Capture the cell that displays the provided text and extract its [X, Y] central coordinate. 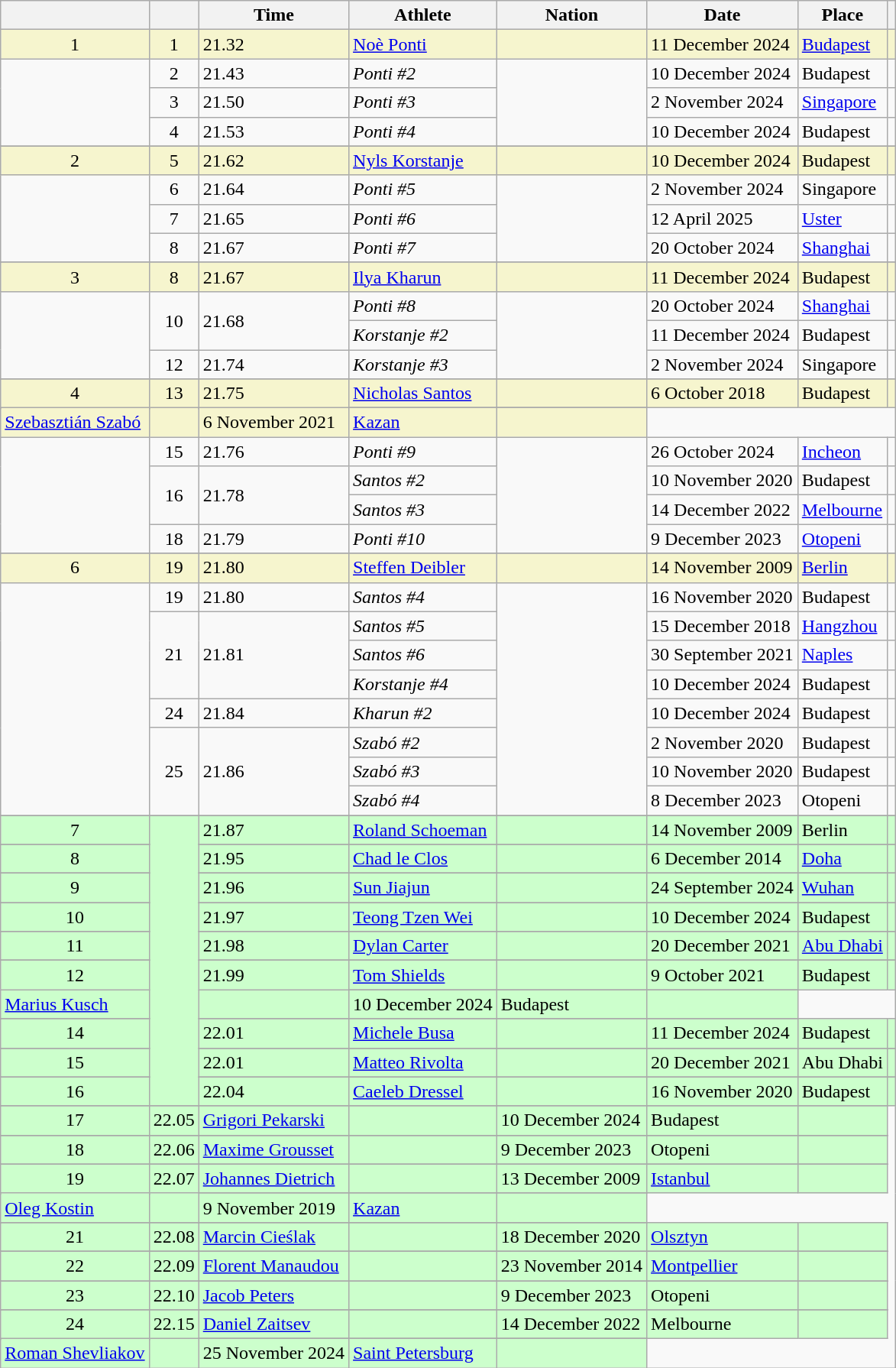
Teong Tzen Wei [423, 917]
21.81 [273, 655]
Doha [842, 859]
21.78 [273, 495]
Ponti #6 [423, 219]
22.15 [174, 1324]
22.09 [174, 1266]
13 [174, 394]
23 [75, 1295]
6 October 2018 [723, 394]
Maxime Grousset [273, 1149]
22.05 [174, 1120]
Matteo Rivolta [423, 1062]
Ponti #4 [423, 131]
Oleg Kostin [75, 1208]
Korstanje #3 [423, 365]
11 [75, 946]
Nicholas Santos [423, 394]
21.32 [273, 44]
21.68 [273, 320]
Ponti #8 [423, 306]
Szabó #3 [423, 771]
21.62 [273, 160]
Santos #5 [423, 626]
5 [174, 160]
Ponti #9 [423, 452]
6 December 2014 [723, 859]
Jacob Peters [273, 1295]
21.98 [273, 946]
Johannes Dietrich [273, 1178]
Uster [842, 219]
25 November 2024 [273, 1353]
Time [273, 15]
Istanbul [723, 1178]
Ponti #3 [423, 102]
Daniel Zaitsev [273, 1324]
Ilya Kharun [423, 277]
Ponti #10 [423, 539]
30 September 2021 [723, 655]
18 December 2020 [571, 1237]
21.86 [273, 771]
21.96 [273, 888]
Ponti #2 [423, 73]
21.84 [273, 713]
6 November 2021 [273, 423]
21.75 [273, 394]
Szebasztián Szabó [75, 423]
Santos #2 [423, 481]
22.04 [273, 1091]
Dylan Carter [423, 946]
17 [75, 1120]
Saint Petersburg [423, 1353]
24 September 2024 [723, 888]
21.74 [273, 365]
Ponti #5 [423, 190]
Chad le Clos [423, 859]
13 December 2009 [571, 1178]
22.06 [174, 1149]
Montpellier [723, 1266]
21.65 [273, 219]
Florent Manaudou [273, 1266]
21.79 [273, 539]
Tom Shields [423, 975]
9 [75, 888]
9 November 2019 [273, 1208]
26 October 2024 [723, 452]
Hangzhou [842, 626]
Nation [571, 15]
Incheon [842, 452]
Roland Schoeman [423, 829]
Korstanje #2 [423, 335]
15 December 2018 [723, 626]
22 [75, 1266]
21.87 [273, 829]
8 December 2023 [723, 800]
25 [174, 771]
23 November 2014 [571, 1266]
21.76 [273, 452]
Kharun #2 [423, 713]
Szabó #4 [423, 800]
Marcin Cieślak [273, 1237]
14 [75, 1033]
Athlete [423, 15]
Michele Busa [423, 1033]
Roman Shevliakov [75, 1353]
21.95 [273, 859]
22.07 [174, 1178]
Nyls Korstanje [423, 160]
Date [723, 15]
Place [842, 15]
Caeleb Dressel [423, 1091]
21.64 [273, 190]
Wuhan [842, 888]
Steffen Deibler [423, 568]
21.99 [273, 975]
Sun Jiajun [423, 888]
Ponti #7 [423, 248]
22.10 [174, 1295]
2 November 2020 [723, 742]
Santos #6 [423, 655]
12 April 2025 [723, 219]
Naples [842, 655]
Olsztyn [723, 1237]
Santos #3 [423, 510]
21.53 [273, 131]
21.50 [273, 102]
Szabó #2 [423, 742]
21.43 [273, 73]
Noè Ponti [423, 44]
9 October 2021 [723, 975]
21.97 [273, 917]
Grigori Pekarski [273, 1120]
Marius Kusch [75, 1004]
Santos #4 [423, 597]
22.08 [174, 1237]
Korstanje #4 [423, 684]
